Pinpoint the cell where the given text exists, returning its [X, Y] midpoint coordinate. 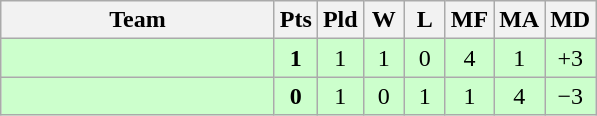
MF [469, 20]
−3 [570, 96]
Team [138, 20]
Pts [296, 20]
L [424, 20]
MA [520, 20]
W [384, 20]
+3 [570, 58]
Pld [340, 20]
MD [570, 20]
